Return the [x, y] coordinate for the center point of the cell that contains the specified text.  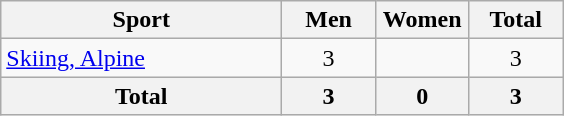
Sport [142, 20]
0 [422, 96]
Men [329, 20]
Women [422, 20]
Skiing, Alpine [142, 58]
